Return (X, Y) of the center of cell containing provided text 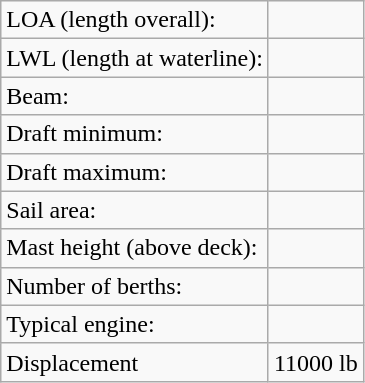
Number of berths: (135, 286)
Sail area: (135, 210)
Beam: (135, 96)
Mast height (above deck): (135, 248)
Typical engine: (135, 324)
Draft minimum: (135, 134)
LWL (length at waterline): (135, 58)
Displacement (135, 362)
11000 lb (316, 362)
LOA (length overall): (135, 20)
Draft maximum: (135, 172)
